Locate the cell with the specified text and output its (x, y) center coordinate. 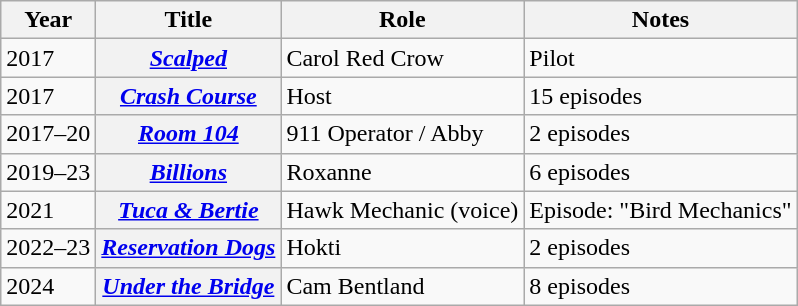
Cam Bentland (402, 286)
Under the Bridge (188, 286)
6 episodes (660, 172)
Host (402, 96)
2019–23 (48, 172)
Hokti (402, 248)
911 Operator / Abby (402, 134)
Year (48, 20)
2017–20 (48, 134)
2024 (48, 286)
Hawk Mechanic (voice) (402, 210)
Billions (188, 172)
Title (188, 20)
Pilot (660, 58)
Role (402, 20)
Tuca & Bertie (188, 210)
Episode: "Bird Mechanics" (660, 210)
Crash Course (188, 96)
Carol Red Crow (402, 58)
2022–23 (48, 248)
Roxanne (402, 172)
2021 (48, 210)
Room 104 (188, 134)
8 episodes (660, 286)
Notes (660, 20)
Reservation Dogs (188, 248)
Scalped (188, 58)
15 episodes (660, 96)
